Return the [X, Y] coordinate for the center point of the cell that contains the specified text.  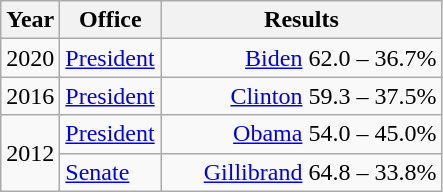
Senate [110, 172]
Results [302, 20]
Clinton 59.3 – 37.5% [302, 96]
2016 [30, 96]
Office [110, 20]
Obama 54.0 – 45.0% [302, 134]
2020 [30, 58]
Gillibrand 64.8 – 33.8% [302, 172]
Biden 62.0 – 36.7% [302, 58]
2012 [30, 153]
Year [30, 20]
